Pinpoint the cell where the given text exists, returning its (x, y) midpoint coordinate. 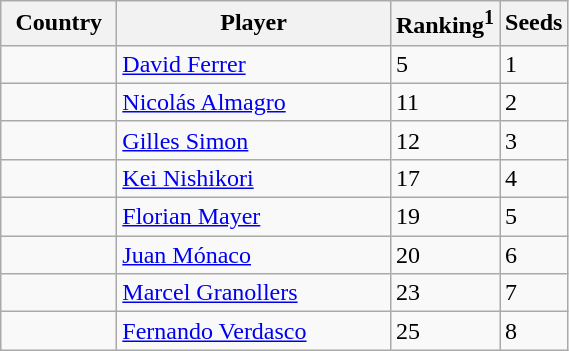
7 (534, 293)
11 (444, 102)
Seeds (534, 24)
2 (534, 102)
Juan Mónaco (254, 255)
Country (59, 24)
23 (444, 293)
6 (534, 255)
Fernando Verdasco (254, 331)
4 (534, 178)
17 (444, 178)
David Ferrer (254, 64)
Nicolás Almagro (254, 102)
Gilles Simon (254, 140)
3 (534, 140)
Player (254, 24)
Ranking1 (444, 24)
25 (444, 331)
12 (444, 140)
19 (444, 217)
8 (534, 331)
20 (444, 255)
Marcel Granollers (254, 293)
Florian Mayer (254, 217)
Kei Nishikori (254, 178)
1 (534, 64)
